Provide the (X, Y) coordinate of the cell's center where the given text is located.  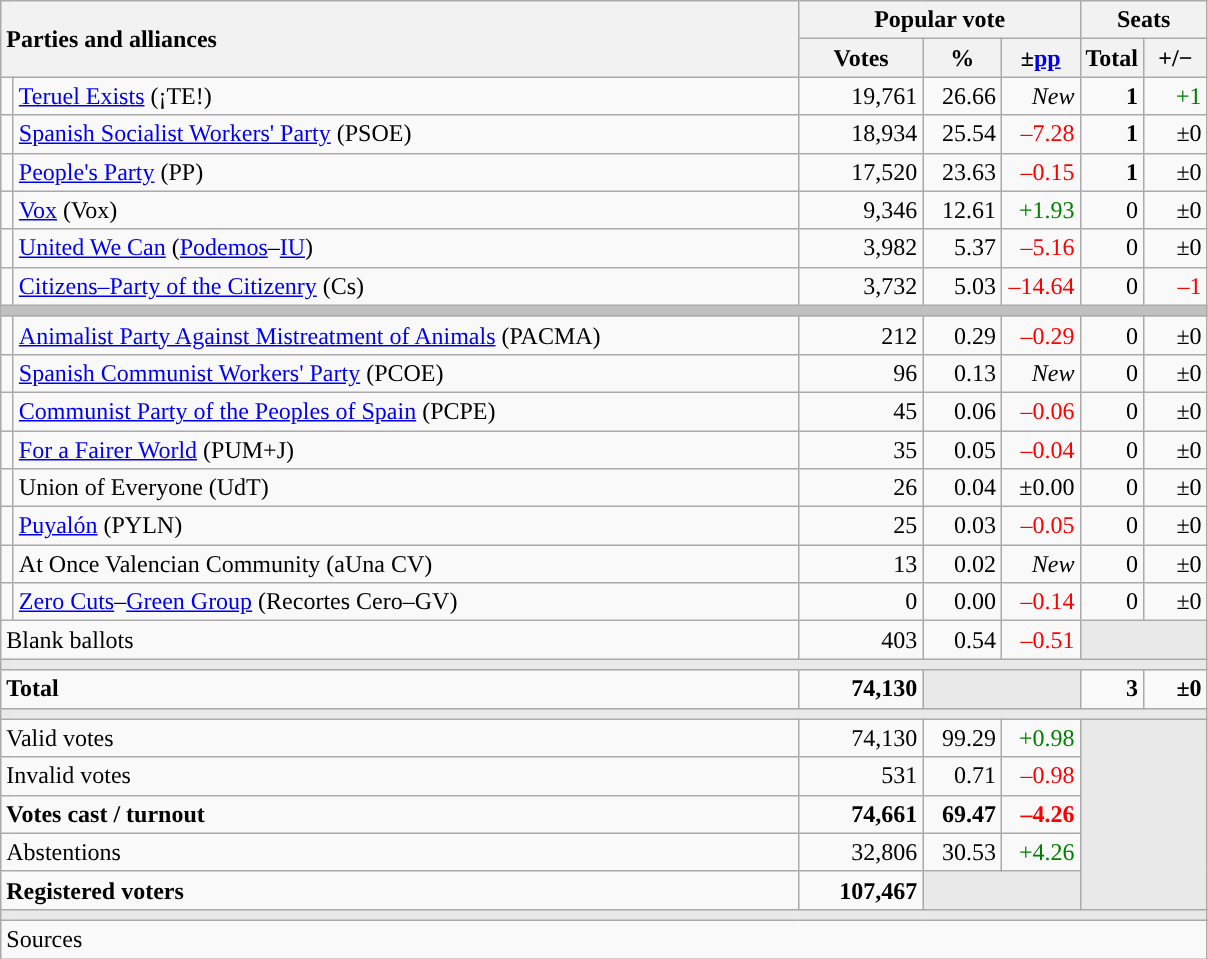
3 (1112, 689)
Blank ballots (400, 640)
99.29 (962, 738)
+/− (1176, 58)
0.03 (962, 526)
69.47 (962, 814)
Puyalón (PYLN) (406, 526)
+4.26 (1040, 852)
0.04 (962, 488)
–7.28 (1040, 134)
32,806 (861, 852)
Parties and alliances (400, 39)
0.05 (962, 449)
5.37 (962, 248)
–0.04 (1040, 449)
+0.98 (1040, 738)
Vox (Vox) (406, 210)
Teruel Exists (¡TE!) (406, 96)
0.54 (962, 640)
–0.98 (1040, 776)
For a Fairer World (PUM+J) (406, 449)
–4.26 (1040, 814)
Union of Everyone (UdT) (406, 488)
19,761 (861, 96)
People's Party (PP) (406, 172)
5.03 (962, 286)
9,346 (861, 210)
United We Can (Podemos–IU) (406, 248)
Invalid votes (400, 776)
3,982 (861, 248)
At Once Valencian Community (aUna CV) (406, 564)
0.71 (962, 776)
3,732 (861, 286)
Votes cast / turnout (400, 814)
13 (861, 564)
30.53 (962, 852)
Citizens–Party of the Citizenry (Cs) (406, 286)
531 (861, 776)
–0.14 (1040, 602)
Spanish Communist Workers' Party (PCOE) (406, 373)
12.61 (962, 210)
–0.05 (1040, 526)
0.13 (962, 373)
0.00 (962, 602)
25 (861, 526)
25.54 (962, 134)
% (962, 58)
–0.06 (1040, 411)
96 (861, 373)
0.02 (962, 564)
Registered voters (400, 890)
45 (861, 411)
+1 (1176, 96)
–14.64 (1040, 286)
0.29 (962, 335)
26.66 (962, 96)
Votes (861, 58)
–5.16 (1040, 248)
–1 (1176, 286)
±pp (1040, 58)
–0.15 (1040, 172)
107,467 (861, 890)
403 (861, 640)
Spanish Socialist Workers' Party (PSOE) (406, 134)
Popular vote (940, 20)
35 (861, 449)
Zero Cuts–Green Group (Recortes Cero–GV) (406, 602)
±0.00 (1040, 488)
–0.29 (1040, 335)
Abstentions (400, 852)
Seats (1144, 20)
Communist Party of the Peoples of Spain (PCPE) (406, 411)
74,661 (861, 814)
18,934 (861, 134)
Animalist Party Against Mistreatment of Animals (PACMA) (406, 335)
26 (861, 488)
–0.51 (1040, 640)
17,520 (861, 172)
212 (861, 335)
Sources (604, 939)
Valid votes (400, 738)
0.06 (962, 411)
+1.93 (1040, 210)
23.63 (962, 172)
